Identify which cell holds the provided text, then report its (x, y) central coordinate. 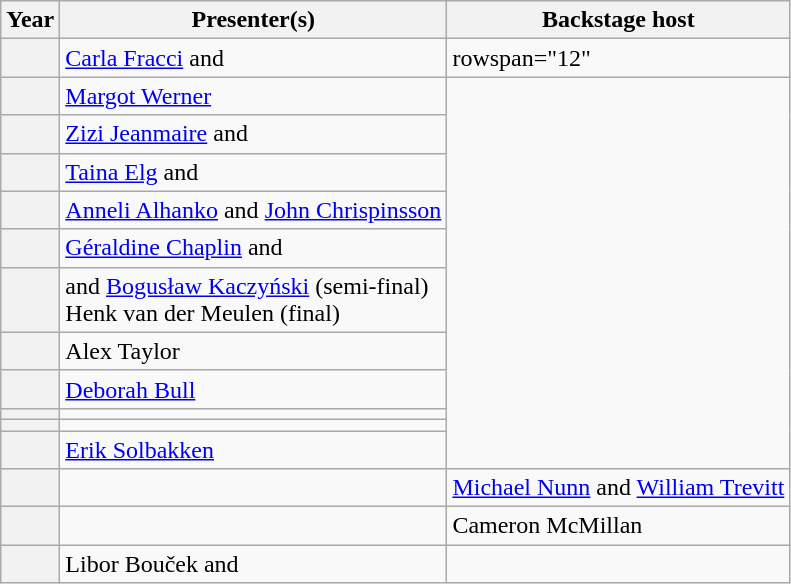
Erik Solbakken (254, 449)
Géraldine Chaplin and (254, 248)
Year (30, 20)
Carla Fracci and (254, 58)
Michael Nunn and William Trevitt (618, 488)
rowspan="12" (618, 58)
Zizi Jeanmaire and (254, 134)
Anneli Alhanko and John Chrispinsson (254, 210)
Presenter(s) (254, 20)
Cameron McMillan (618, 526)
Margot Werner (254, 96)
Deborah Bull (254, 389)
Taina Elg and (254, 172)
Alex Taylor (254, 351)
and Bogusław Kaczyński (semi-final)Henk van der Meulen (final) (254, 300)
Backstage host (618, 20)
Libor Bouček and (254, 564)
